Scan for the cell matching the given text and deliver its (x, y) coordinate at center. 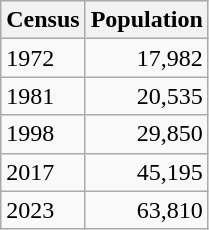
63,810 (146, 210)
1981 (43, 96)
1998 (43, 134)
2023 (43, 210)
29,850 (146, 134)
Population (146, 20)
45,195 (146, 172)
2017 (43, 172)
1972 (43, 58)
17,982 (146, 58)
20,535 (146, 96)
Census (43, 20)
